Capture the cell that displays the provided text and extract its [X, Y] central coordinate. 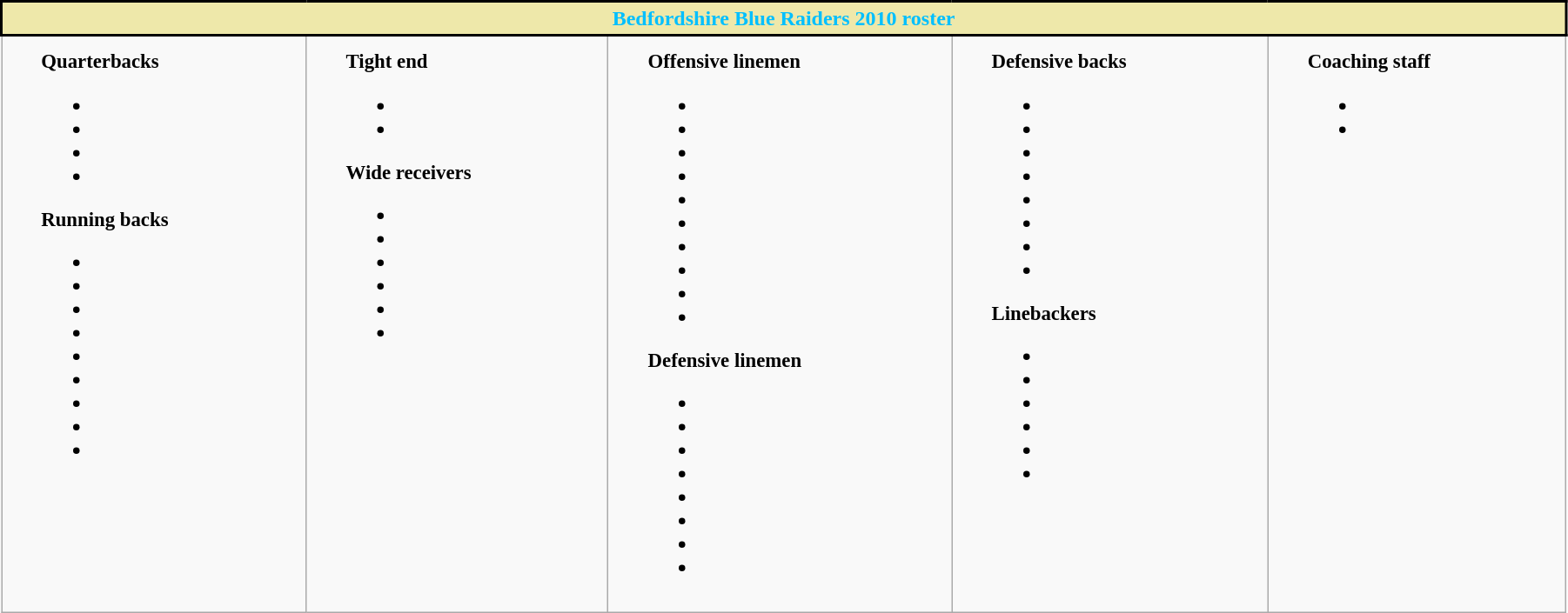
Offensive linemenDefensive linemen [780, 323]
QuarterbacksRunning backs [154, 323]
Tight endWide receivers [458, 323]
Defensive backsLinebackers [1110, 323]
Bedfordshire Blue Raiders 2010 roster [784, 19]
Coaching staff [1417, 323]
